Return [X, Y] of the center of cell containing provided text 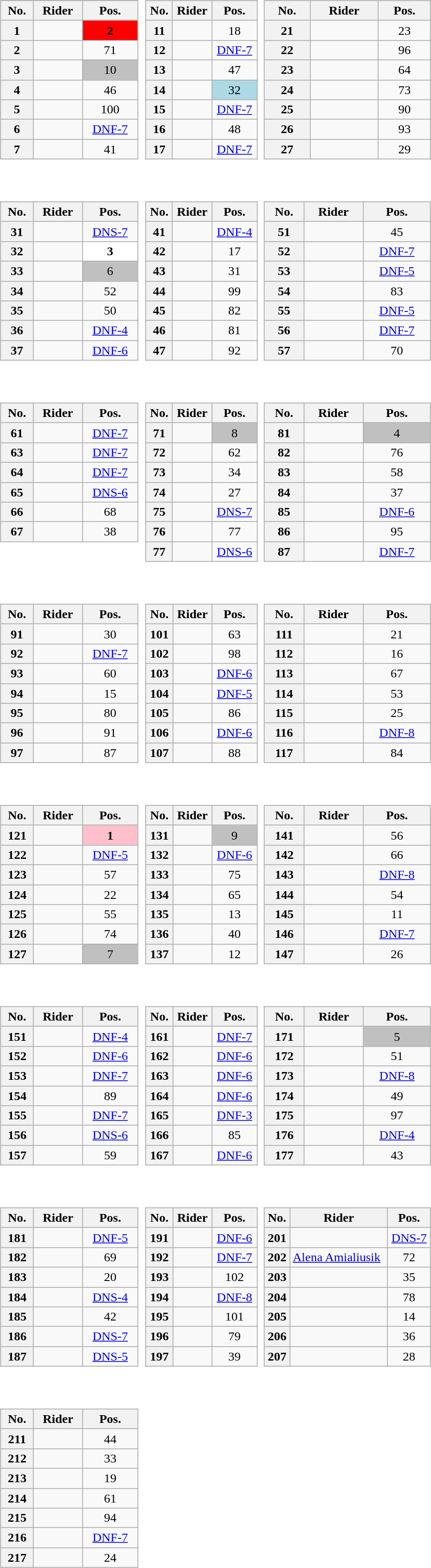
98 [234, 654]
173 [284, 1076]
126 [17, 934]
89 [110, 1095]
164 [159, 1095]
143 [284, 874]
116 [284, 733]
114 [284, 693]
156 [17, 1135]
213 [17, 1478]
48 [234, 129]
187 [17, 1356]
134 [159, 895]
106 [159, 733]
141 [284, 835]
152 [17, 1056]
204 [277, 1297]
18 [234, 30]
194 [159, 1297]
176 [284, 1135]
177 [284, 1155]
184 [17, 1297]
19 [110, 1478]
No. Rider Pos. 131 9 132 DNF-6 133 75 134 65 135 13 136 40 137 12 [203, 878]
No. Rider Pos. 161 DNF-7 162 DNF-6 163 DNF-6 164 DNF-6 165 DNF-3 166 85 167 DNF-6 [203, 1079]
10 [110, 70]
192 [159, 1257]
121 [17, 835]
145 [284, 914]
113 [284, 673]
80 [110, 713]
215 [17, 1518]
DNS-4 [110, 1297]
146 [284, 934]
59 [110, 1155]
107 [159, 753]
163 [159, 1076]
161 [159, 1036]
182 [17, 1257]
111 [284, 634]
20 [110, 1277]
58 [397, 472]
49 [397, 1095]
Alena Amialiusik [338, 1257]
183 [17, 1277]
DNS-5 [110, 1356]
186 [17, 1337]
127 [17, 954]
No. Rider Pos. 71 8 72 62 73 34 74 27 75 DNS-7 76 77 77 DNS-6 [203, 475]
70 [397, 350]
117 [284, 753]
175 [284, 1116]
69 [110, 1257]
30 [110, 634]
157 [17, 1155]
104 [159, 693]
191 [159, 1237]
181 [17, 1237]
174 [284, 1095]
88 [234, 753]
9 [234, 835]
171 [284, 1036]
154 [17, 1095]
No. Rider Pos. 41 DNF-4 42 17 43 31 44 99 45 82 46 81 47 92 [203, 274]
No. Rider Pos. 101 63 102 98 103 DNF-6 104 DNF-5 105 86 106 DNF-6 107 88 [203, 676]
137 [159, 954]
62 [234, 452]
166 [159, 1135]
167 [159, 1155]
100 [110, 110]
135 [159, 914]
205 [277, 1317]
112 [284, 654]
197 [159, 1356]
79 [234, 1337]
136 [159, 934]
203 [277, 1277]
50 [110, 311]
DNF-3 [234, 1116]
No. Rider Pos. 191 DNF-6 192 DNF-7 193 102 194 DNF-8 195 101 196 79 197 39 [203, 1280]
29 [404, 149]
125 [17, 914]
90 [404, 110]
216 [17, 1538]
142 [284, 855]
196 [159, 1337]
185 [17, 1317]
68 [110, 512]
217 [17, 1558]
193 [159, 1277]
103 [159, 673]
60 [110, 673]
212 [17, 1458]
132 [159, 855]
206 [277, 1337]
214 [17, 1498]
151 [17, 1036]
28 [409, 1356]
99 [234, 291]
144 [284, 895]
124 [17, 895]
78 [409, 1297]
153 [17, 1076]
201 [277, 1237]
211 [17, 1439]
115 [284, 713]
162 [159, 1056]
172 [284, 1056]
155 [17, 1116]
39 [234, 1356]
195 [159, 1317]
123 [17, 874]
131 [159, 835]
147 [284, 954]
38 [110, 532]
105 [159, 713]
165 [159, 1116]
40 [234, 934]
207 [277, 1356]
122 [17, 855]
133 [159, 874]
202 [277, 1257]
8 [234, 433]
